Search for the cell housing the specified text and yield its (X, Y) center coordinate. 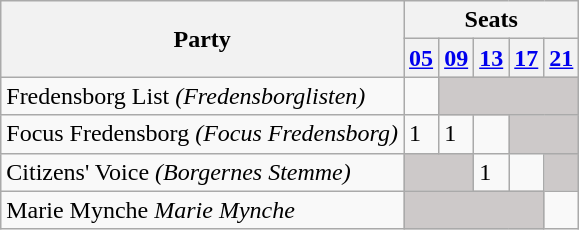
Party (202, 39)
09 (456, 58)
21 (562, 58)
05 (422, 58)
Seats (492, 20)
Fredensborg List (Fredensborglisten) (202, 96)
Citizens' Voice (Borgernes Stemme) (202, 172)
Marie Mynche Marie Mynche (202, 210)
17 (526, 58)
13 (492, 58)
Focus Fredensborg (Focus Fredensborg) (202, 134)
